Locate the cell with the specified text and output its (X, Y) center coordinate. 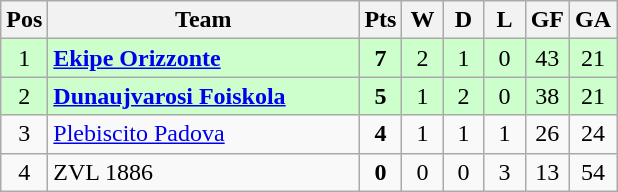
5 (380, 96)
D (464, 20)
24 (594, 134)
Dunaujvarosi Foiskola (204, 96)
38 (547, 96)
W (422, 20)
Team (204, 20)
Plebiscito Padova (204, 134)
43 (547, 58)
26 (547, 134)
7 (380, 58)
Ekipe Orizzonte (204, 58)
ZVL 1886 (204, 172)
GA (594, 20)
Pos (24, 20)
54 (594, 172)
L (504, 20)
GF (547, 20)
13 (547, 172)
Pts (380, 20)
